Pinpoint the cell where the given text exists, returning its (x, y) midpoint coordinate. 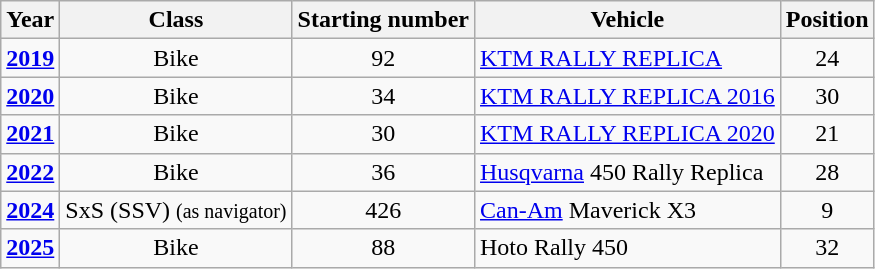
2019 (30, 58)
Position (827, 20)
9 (827, 210)
Can-Am Maverick X3 (627, 210)
34 (383, 96)
KTM RALLY REPLICA 2020 (627, 134)
KTM RALLY REPLICA 2016 (627, 96)
28 (827, 172)
36 (383, 172)
2021 (30, 134)
Vehicle (627, 20)
2025 (30, 248)
24 (827, 58)
Year (30, 20)
Hoto Rally 450 (627, 248)
KTM RALLY REPLICA (627, 58)
21 (827, 134)
2020 (30, 96)
SxS (SSV) (as navigator) (176, 210)
Husqvarna 450 Rally Replica (627, 172)
2022 (30, 172)
32 (827, 248)
Starting number (383, 20)
88 (383, 248)
Class (176, 20)
426 (383, 210)
2024 (30, 210)
92 (383, 58)
